Detect which cell encompasses the target text, then output its (x, y) center coordinate. 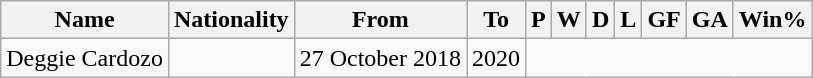
Nationality (231, 20)
To (496, 20)
2020 (496, 58)
From (380, 20)
GF (664, 20)
Win% (772, 20)
Name (85, 20)
L (628, 20)
P (539, 20)
Deggie Cardozo (85, 58)
W (568, 20)
D (600, 20)
27 October 2018 (380, 58)
GA (710, 20)
